From the cell containing the given text, extract its center point as [X, Y] coordinate. 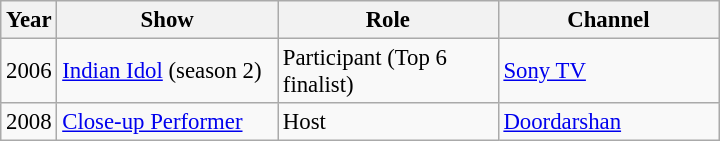
Participant (Top 6 finalist) [388, 72]
Host [388, 122]
Channel [608, 20]
Year [29, 20]
Sony TV [608, 72]
Role [388, 20]
2008 [29, 122]
Doordarshan [608, 122]
Show [168, 20]
2006 [29, 72]
Indian Idol (season 2) [168, 72]
Close-up Performer [168, 122]
